Detect which cell encompasses the target text, then output its [x, y] center coordinate. 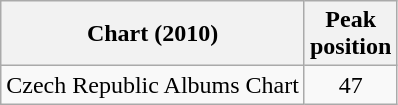
47 [350, 85]
Czech Republic Albums Chart [153, 85]
Chart (2010) [153, 34]
Peakposition [350, 34]
